Return the [X, Y] coordinate for the center point of the cell that contains the specified text.  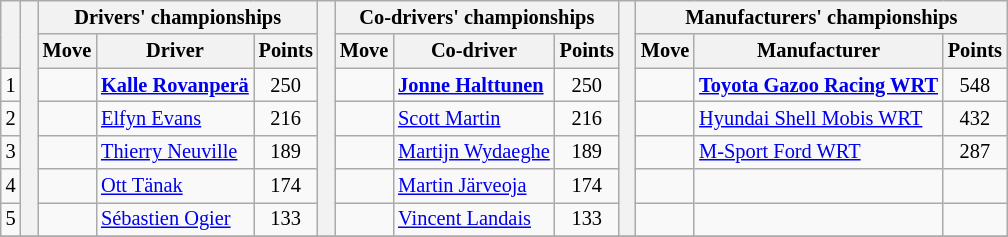
432 [975, 118]
Manufacturer [818, 51]
Ott Tänak [175, 186]
M-Sport Ford WRT [818, 152]
Thierry Neuville [175, 152]
287 [975, 152]
Co-driver [474, 51]
5 [11, 219]
Co-drivers' championships [477, 17]
Hyundai Shell Mobis WRT [818, 118]
Manufacturers' championships [822, 17]
Jonne Halttunen [474, 85]
Toyota Gazoo Racing WRT [818, 85]
1 [11, 85]
3 [11, 152]
2 [11, 118]
Vincent Landais [474, 219]
Elfyn Evans [175, 118]
Sébastien Ogier [175, 219]
4 [11, 186]
Drivers' championships [178, 17]
548 [975, 85]
Martijn Wydaeghe [474, 152]
Scott Martin [474, 118]
Martin Järveoja [474, 186]
Kalle Rovanperä [175, 85]
Driver [175, 51]
